Capture the cell that displays the provided text and extract its (X, Y) central coordinate. 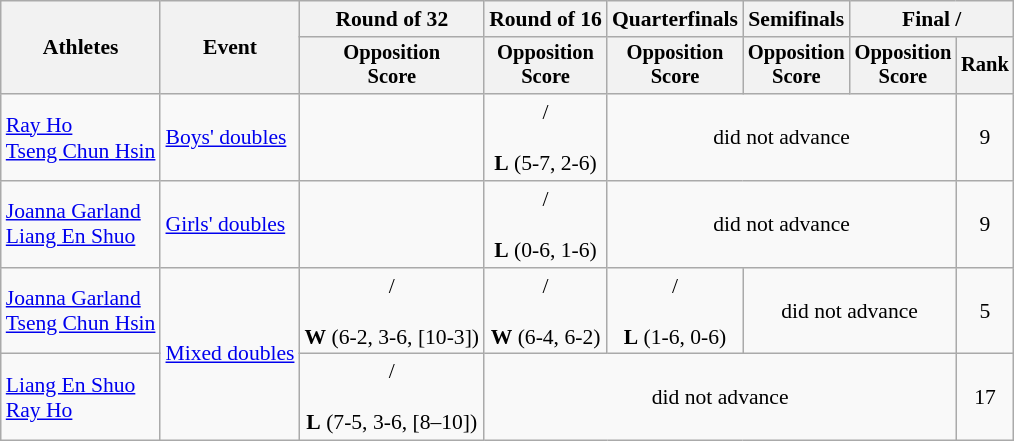
5 (985, 312)
Ray HoTseng Chun Hsin (81, 138)
Joanna GarlandTseng Chun Hsin (81, 312)
Final / (932, 19)
Mixed doubles (230, 354)
Quarterfinals (675, 19)
/L (0-6, 1-6) (546, 224)
Round of 16 (546, 19)
/W (6-4, 6-2) (546, 312)
Athletes (81, 48)
/W (6-2, 3-6, [10-3]) (392, 312)
/L (1-6, 0-6) (675, 312)
17 (985, 398)
Joanna GarlandLiang En Shuo (81, 224)
Boys' doubles (230, 138)
Liang En ShuoRay Ho (81, 398)
Semifinals (796, 19)
/L (7-5, 3-6, [8–10]) (392, 398)
Girls' doubles (230, 224)
Rank (985, 66)
/L (5-7, 2-6) (546, 138)
Event (230, 48)
Round of 32 (392, 19)
